Provide the (x, y) coordinate of the cell's center where the given text is located.  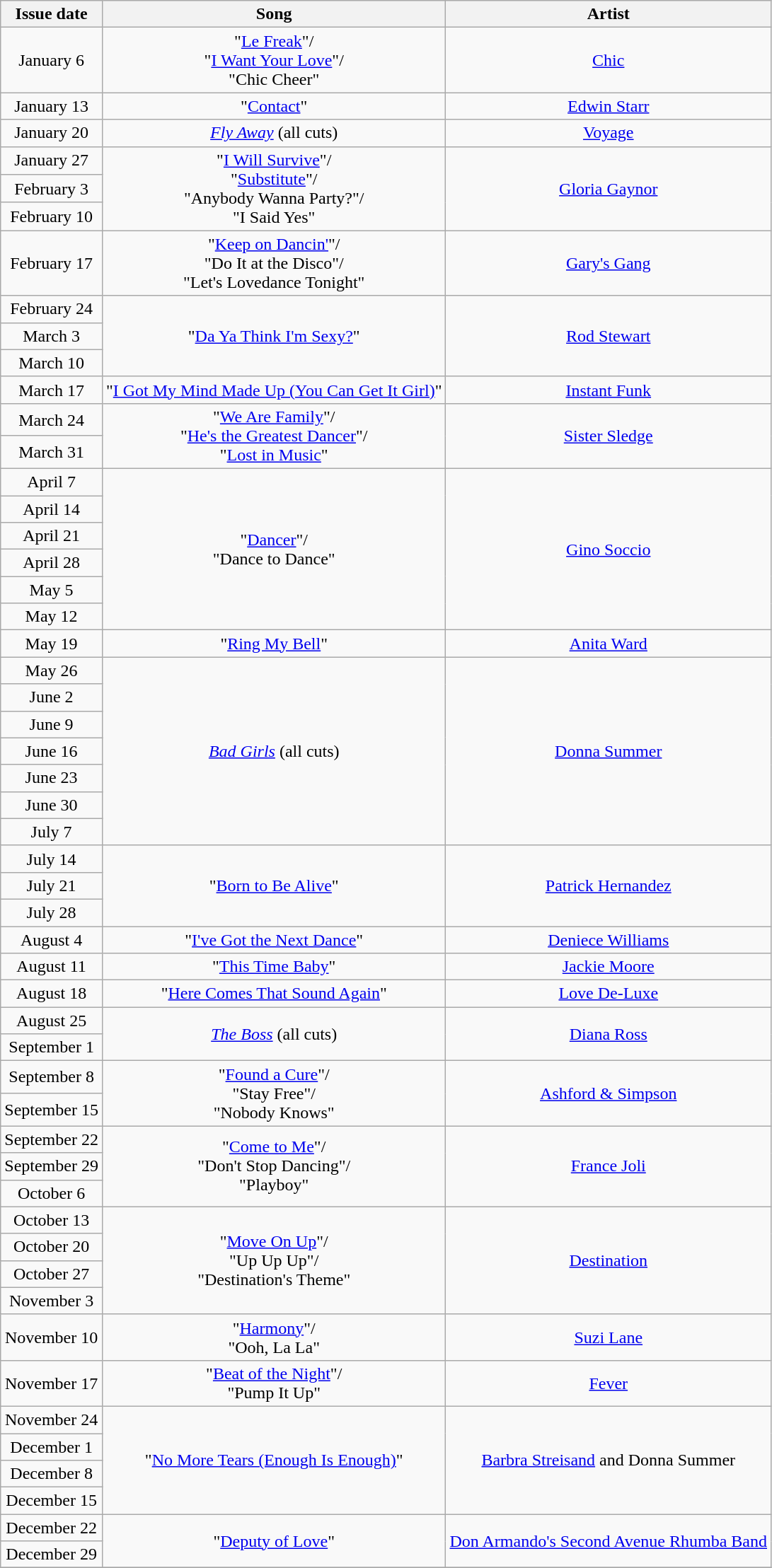
October 13 (52, 1220)
June 2 (52, 697)
Chic (609, 60)
December 8 (52, 1474)
Barbra Streisand and Donna Summer (609, 1460)
March 10 (52, 363)
August 18 (52, 994)
Voyage (609, 133)
December 22 (52, 1528)
November 17 (52, 1383)
"Found a Cure"/"Stay Free"/"Nobody Knows" (274, 1093)
Diana Ross (609, 1034)
"Deputy of Love" (274, 1541)
January 13 (52, 106)
The Boss (all cuts) (274, 1034)
February 24 (52, 309)
"No More Tears (Enough Is Enough)" (274, 1460)
April 21 (52, 536)
"Le Freak"/"I Want Your Love"/"Chic Cheer" (274, 60)
"I Will Survive"/"Substitute"/"Anybody Wanna Party?"/"I Said Yes" (274, 188)
March 24 (52, 419)
"Contact" (274, 106)
May 5 (52, 590)
Song (274, 14)
Edwin Starr (609, 106)
Bad Girls (all cuts) (274, 751)
"Da Ya Think I'm Sexy?" (274, 336)
Gloria Gaynor (609, 188)
June 23 (52, 778)
Suzi Lane (609, 1337)
Love De-Luxe (609, 994)
March 17 (52, 390)
September 8 (52, 1077)
February 10 (52, 216)
Deniece Williams (609, 940)
Gary's Gang (609, 263)
Rod Stewart (609, 336)
January 6 (52, 60)
Ashford & Simpson (609, 1093)
September 15 (52, 1110)
"We Are Family"/"He's the Greatest Dancer"/"Lost in Music" (274, 436)
April 14 (52, 509)
July 28 (52, 912)
July 21 (52, 885)
"This Time Baby" (274, 967)
Anita Ward (609, 644)
October 27 (52, 1274)
Donna Summer (609, 751)
Jackie Moore (609, 967)
July 7 (52, 832)
June 16 (52, 751)
"Dancer"/"Dance to Dance" (274, 549)
December 1 (52, 1446)
July 14 (52, 859)
Issue date (52, 14)
August 11 (52, 967)
September 29 (52, 1166)
"Born to Be Alive" (274, 885)
"I've Got the Next Dance" (274, 940)
June 30 (52, 805)
"Harmony"/"Ooh, La La" (274, 1337)
January 27 (52, 161)
Patrick Hernandez (609, 885)
October 6 (52, 1193)
Fever (609, 1383)
"I Got My Mind Made Up (You Can Get It Girl)" (274, 390)
April 7 (52, 482)
Destination (609, 1260)
March 31 (52, 452)
October 20 (52, 1247)
November 24 (52, 1419)
Artist (609, 14)
"Beat of the Night"/"Pump It Up" (274, 1383)
"Ring My Bell" (274, 644)
"Keep on Dancin'"/"Do It at the Disco"/"Let's Lovedance Tonight" (274, 263)
September 1 (52, 1047)
Instant Funk (609, 390)
August 4 (52, 940)
May 26 (52, 670)
"Here Comes That Sound Again" (274, 994)
June 9 (52, 724)
August 25 (52, 1021)
September 22 (52, 1139)
"Come to Me"/"Don't Stop Dancing"/"Playboy" (274, 1166)
December 15 (52, 1501)
November 10 (52, 1337)
Gino Soccio (609, 549)
December 29 (52, 1555)
Don Armando's Second Avenue Rhumba Band (609, 1541)
Sister Sledge (609, 436)
"Move On Up"/"Up Up Up"/"Destination's Theme" (274, 1260)
Fly Away (all cuts) (274, 133)
February 17 (52, 263)
May 12 (52, 617)
January 20 (52, 133)
March 3 (52, 336)
November 3 (52, 1301)
France Joli (609, 1166)
April 28 (52, 563)
May 19 (52, 644)
February 3 (52, 189)
